Scan for the cell matching the given text and deliver its (x, y) coordinate at center. 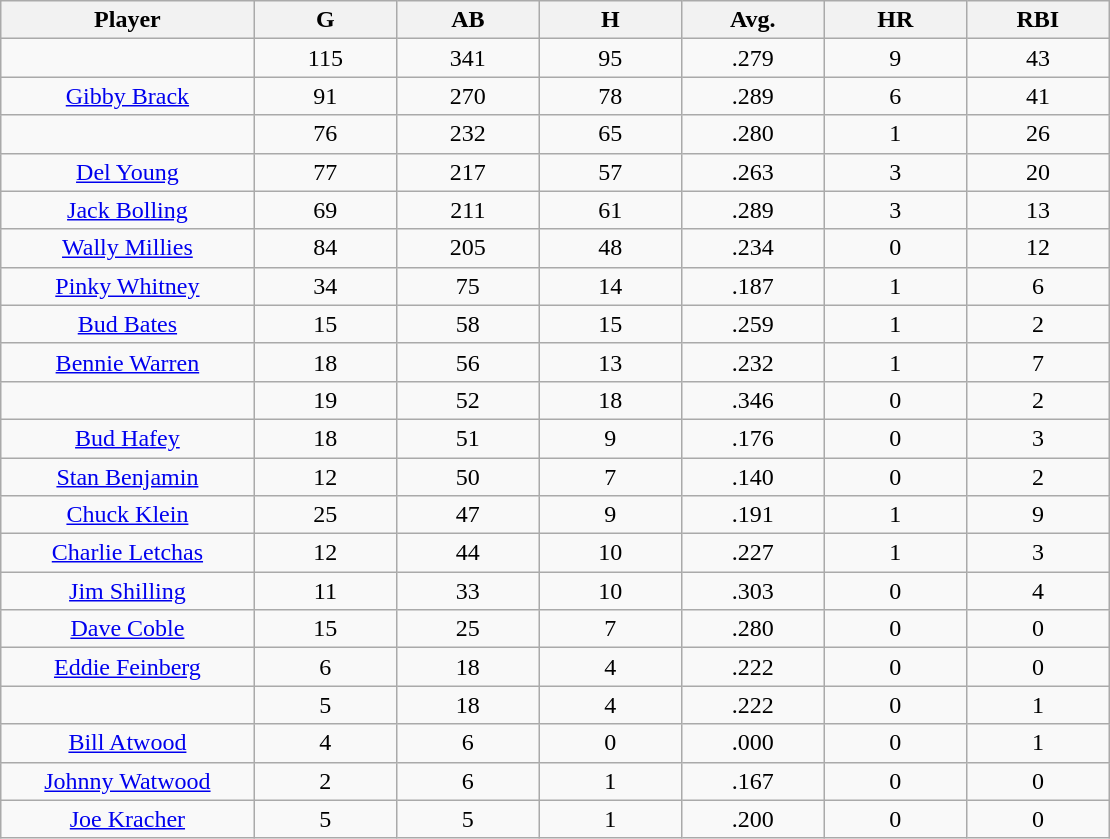
.303 (753, 591)
75 (468, 286)
77 (325, 172)
Gibby Brack (128, 96)
Dave Coble (128, 629)
G (325, 20)
69 (325, 210)
20 (1038, 172)
14 (610, 286)
Stan Benjamin (128, 477)
Del Young (128, 172)
.167 (753, 781)
115 (325, 58)
57 (610, 172)
341 (468, 58)
.140 (753, 477)
76 (325, 134)
78 (610, 96)
HR (895, 20)
Wally Millies (128, 248)
232 (468, 134)
Joe Kracher (128, 819)
50 (468, 477)
95 (610, 58)
.346 (753, 400)
19 (325, 400)
205 (468, 248)
26 (1038, 134)
41 (1038, 96)
34 (325, 286)
.187 (753, 286)
Bennie Warren (128, 362)
.000 (753, 743)
48 (610, 248)
51 (468, 438)
Player (128, 20)
61 (610, 210)
AB (468, 20)
.232 (753, 362)
270 (468, 96)
Jack Bolling (128, 210)
Pinky Whitney (128, 286)
.191 (753, 515)
47 (468, 515)
91 (325, 96)
52 (468, 400)
Bud Hafey (128, 438)
211 (468, 210)
Bill Atwood (128, 743)
.259 (753, 324)
Bud Bates (128, 324)
44 (468, 553)
56 (468, 362)
33 (468, 591)
217 (468, 172)
H (610, 20)
.227 (753, 553)
Johnny Watwood (128, 781)
Jim Shilling (128, 591)
Chuck Klein (128, 515)
.279 (753, 58)
Avg. (753, 20)
.263 (753, 172)
.176 (753, 438)
65 (610, 134)
43 (1038, 58)
RBI (1038, 20)
Charlie Letchas (128, 553)
Eddie Feinberg (128, 667)
.234 (753, 248)
.200 (753, 819)
11 (325, 591)
84 (325, 248)
58 (468, 324)
